Return the [x, y] coordinate for the center point of the cell that contains the specified text.  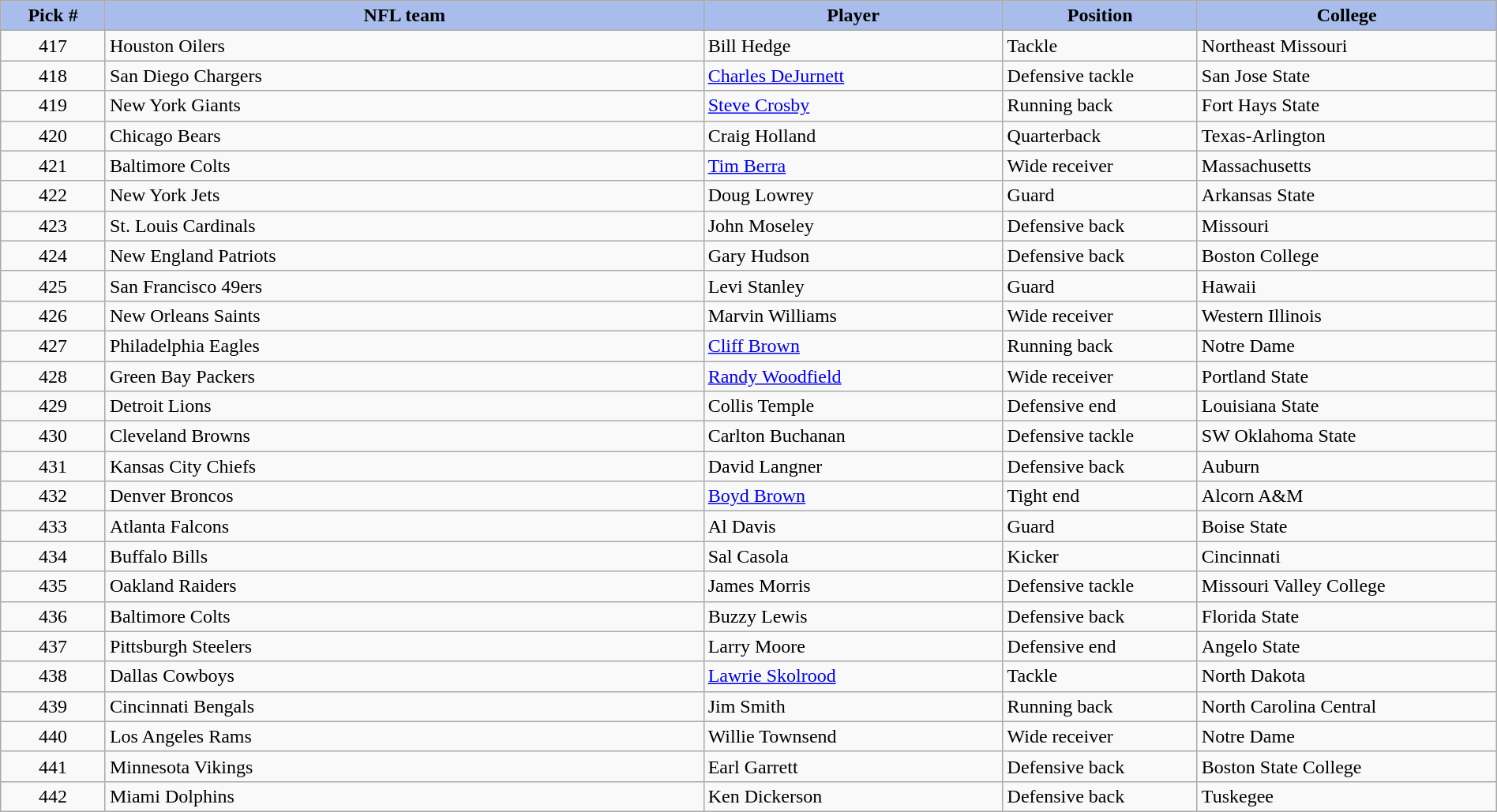
429 [54, 406]
St. Louis Cardinals [404, 226]
Chicago Bears [404, 136]
SW Oklahoma State [1347, 436]
NFL team [404, 16]
Earl Garrett [853, 766]
Al Davis [853, 526]
Fort Hays State [1347, 106]
Tuskegee [1347, 796]
435 [54, 586]
Western Illinois [1347, 316]
Northeast Missouri [1347, 46]
434 [54, 556]
Position [1100, 16]
Angelo State [1347, 646]
424 [54, 256]
North Dakota [1347, 676]
Ken Dickerson [853, 796]
Philadelphia Eagles [404, 346]
Craig Holland [853, 136]
Missouri Valley College [1347, 586]
James Morris [853, 586]
Alcorn A&M [1347, 496]
Auburn [1347, 466]
Boston State College [1347, 766]
Denver Broncos [404, 496]
Cincinnati Bengals [404, 706]
Lawrie Skolrood [853, 676]
Dallas Cowboys [404, 676]
Pick # [54, 16]
441 [54, 766]
New York Giants [404, 106]
428 [54, 376]
Boyd Brown [853, 496]
Pittsburgh Steelers [404, 646]
Bill Hedge [853, 46]
Portland State [1347, 376]
Player [853, 16]
420 [54, 136]
436 [54, 616]
Kicker [1100, 556]
Los Angeles Rams [404, 736]
Cleveland Browns [404, 436]
Florida State [1347, 616]
Detroit Lions [404, 406]
San Francisco 49ers [404, 286]
San Jose State [1347, 76]
430 [54, 436]
Boise State [1347, 526]
Gary Hudson [853, 256]
431 [54, 466]
440 [54, 736]
Arkansas State [1347, 196]
David Langner [853, 466]
Charles DeJurnett [853, 76]
438 [54, 676]
Tight end [1100, 496]
Larry Moore [853, 646]
427 [54, 346]
Massachusetts [1347, 166]
Steve Crosby [853, 106]
Levi Stanley [853, 286]
418 [54, 76]
Quarterback [1100, 136]
Marvin Williams [853, 316]
439 [54, 706]
Tim Berra [853, 166]
Atlanta Falcons [404, 526]
Cincinnati [1347, 556]
New York Jets [404, 196]
Oakland Raiders [404, 586]
442 [54, 796]
Kansas City Chiefs [404, 466]
Carlton Buchanan [853, 436]
Sal Casola [853, 556]
433 [54, 526]
New England Patriots [404, 256]
425 [54, 286]
Willie Townsend [853, 736]
426 [54, 316]
422 [54, 196]
432 [54, 496]
North Carolina Central [1347, 706]
Houston Oilers [404, 46]
College [1347, 16]
Cliff Brown [853, 346]
Texas-Arlington [1347, 136]
Miami Dolphins [404, 796]
Missouri [1347, 226]
Minnesota Vikings [404, 766]
Green Bay Packers [404, 376]
Doug Lowrey [853, 196]
Randy Woodfield [853, 376]
John Moseley [853, 226]
Buzzy Lewis [853, 616]
San Diego Chargers [404, 76]
New Orleans Saints [404, 316]
Boston College [1347, 256]
417 [54, 46]
437 [54, 646]
Collis Temple [853, 406]
Buffalo Bills [404, 556]
Jim Smith [853, 706]
Louisiana State [1347, 406]
419 [54, 106]
421 [54, 166]
423 [54, 226]
Hawaii [1347, 286]
